For the text-containing cell, return its midpoint in [X, Y] coordinate format. 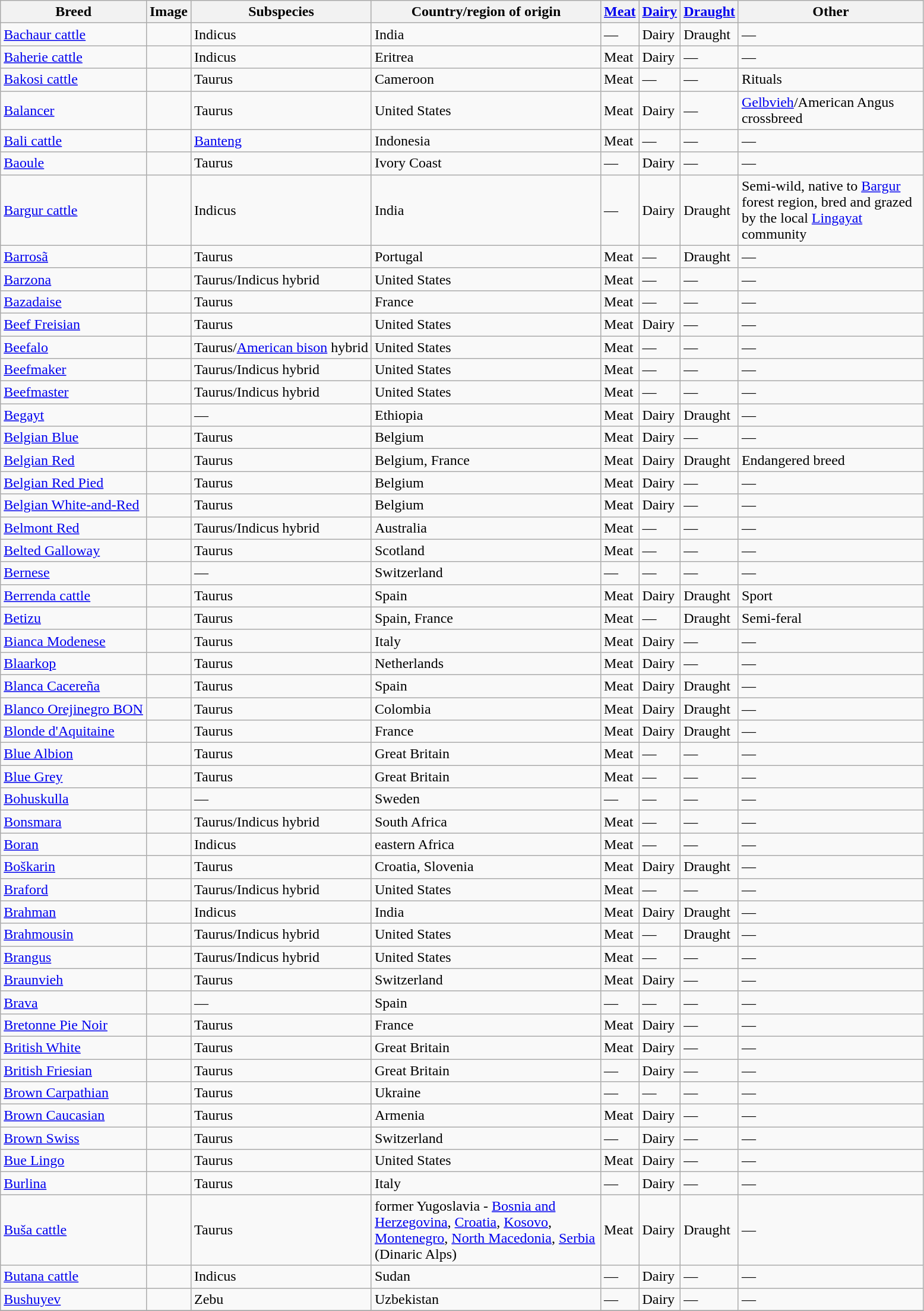
Belgian Red [74, 460]
Other [830, 12]
Bachaur cattle [74, 34]
Sweden [486, 799]
Image [169, 12]
Ivory Coast [486, 163]
eastern Africa [486, 844]
Bakosi cattle [74, 80]
Zebu [281, 1299]
Bali cattle [74, 141]
Scotland [486, 550]
Semi-wild, native to Bargur forest region, bred and grazed by the local Lingayat community [830, 210]
Begayt [74, 415]
Spain, France [486, 618]
Subspecies [281, 12]
Barrosã [74, 256]
Netherlands [486, 663]
Blue Albion [74, 754]
former Yugoslavia - Bosnia and Herzegovina, Croatia, Kosovo, Montenegro, North Macedonia, Serbia (Dinaric Alps) [486, 1230]
Brown Carpathian [74, 1093]
Baherie cattle [74, 57]
Belgium, France [486, 460]
Armenia [486, 1116]
British Friesian [74, 1071]
Belgian Blue [74, 438]
Country/region of origin [486, 12]
Brahmousin [74, 935]
Braunvieh [74, 980]
Australia [486, 528]
Brava [74, 1002]
Bonsmara [74, 822]
Blaarkop [74, 663]
Bretonne Pie Noir [74, 1025]
Blanca Cacereña [74, 686]
Cameroon [486, 80]
Beefmaker [74, 370]
South Africa [486, 822]
Beefalo [74, 347]
Buša cattle [74, 1230]
Ethiopia [486, 415]
Boran [74, 844]
Blue Grey [74, 777]
Butana cattle [74, 1277]
Belgian White-and-Red [74, 505]
Beef Freisian [74, 324]
Blonde d'Aquitaine [74, 731]
Portugal [486, 256]
Belted Galloway [74, 550]
Bue Lingo [74, 1161]
Bohuskulla [74, 799]
Semi-feral [830, 618]
Colombia [486, 708]
Berrenda cattle [74, 596]
Rituals [830, 80]
Baoule [74, 163]
Belmont Red [74, 528]
Brown Swiss [74, 1138]
Sport [830, 596]
Bargur cattle [74, 210]
Bazadaise [74, 302]
British White [74, 1047]
Sudan [486, 1277]
Belgian Red Pied [74, 483]
Uzbekistan [486, 1299]
Croatia, Slovenia [486, 867]
Brangus [74, 957]
Bernese [74, 573]
Braford [74, 889]
Brahman [74, 912]
Eritrea [486, 57]
Banteng [281, 141]
Bianca Modenese [74, 641]
Taurus/American bison hybrid [281, 347]
Blanco Orejinegro BON [74, 708]
Indonesia [486, 141]
Boškarin [74, 867]
Beefmaster [74, 392]
Endangered breed [830, 460]
Brown Caucasian [74, 1116]
Balancer [74, 110]
Burlina [74, 1183]
Betizu [74, 618]
Ukraine [486, 1093]
Bushuyev [74, 1299]
Breed [74, 12]
Gelbvieh/American Angus crossbreed [830, 110]
Barzona [74, 279]
